Find where the given text appears and provide that cell's center as [x, y] coordinate. 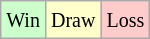
Win [24, 20]
Draw [72, 20]
Loss [126, 20]
